Capture the cell that displays the provided text and extract its (X, Y) central coordinate. 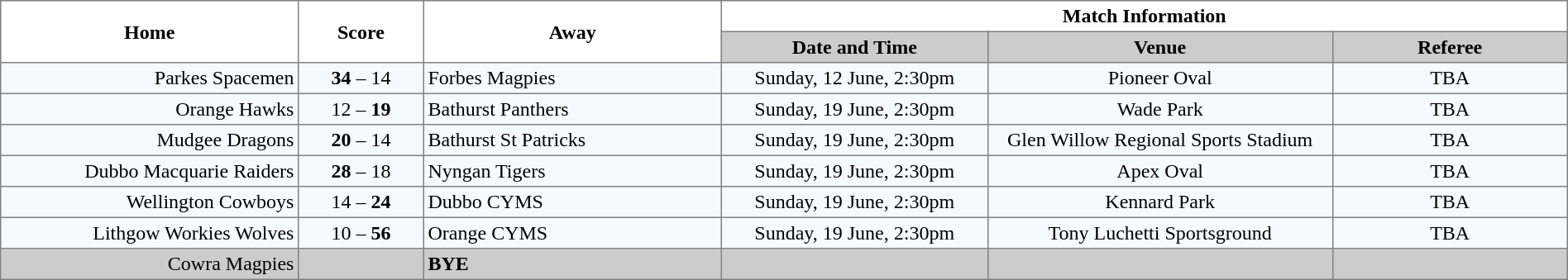
Venue (1159, 47)
Sunday, 12 June, 2:30pm (854, 78)
Kennard Park (1159, 202)
Dubbo Macquarie Raiders (150, 171)
Date and Time (854, 47)
34 – 14 (361, 78)
Forbes Magpies (572, 78)
Home (150, 31)
Wellington Cowboys (150, 202)
Glen Willow Regional Sports Stadium (1159, 140)
Orange Hawks (150, 109)
Referee (1450, 47)
28 – 18 (361, 171)
Nyngan Tigers (572, 171)
Bathurst St Patricks (572, 140)
Mudgee Dragons (150, 140)
10 – 56 (361, 233)
Bathurst Panthers (572, 109)
Apex Oval (1159, 171)
BYE (572, 264)
Orange CYMS (572, 233)
Away (572, 31)
14 – 24 (361, 202)
Match Information (1145, 17)
12 – 19 (361, 109)
Score (361, 31)
20 – 14 (361, 140)
Lithgow Workies Wolves (150, 233)
Dubbo CYMS (572, 202)
Parkes Spacemen (150, 78)
Tony Luchetti Sportsground (1159, 233)
Pioneer Oval (1159, 78)
Wade Park (1159, 109)
Cowra Magpies (150, 264)
